Extract the (x, y) coordinate from the center of the cell holding the provided text.  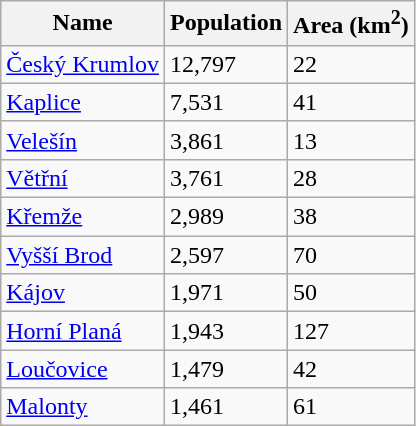
Větřní (83, 178)
127 (352, 331)
3,761 (226, 178)
1,943 (226, 331)
41 (352, 102)
Český Krumlov (83, 64)
Kájov (83, 293)
50 (352, 293)
2,597 (226, 255)
2,989 (226, 217)
Velešín (83, 140)
Kaplice (83, 102)
38 (352, 217)
1,971 (226, 293)
Horní Planá (83, 331)
42 (352, 369)
Area (km2) (352, 24)
Křemže (83, 217)
1,461 (226, 407)
70 (352, 255)
7,531 (226, 102)
Name (83, 24)
Population (226, 24)
Malonty (83, 407)
1,479 (226, 369)
Loučovice (83, 369)
12,797 (226, 64)
22 (352, 64)
13 (352, 140)
Vyšší Brod (83, 255)
61 (352, 407)
3,861 (226, 140)
28 (352, 178)
